Scan for the cell matching the given text and deliver its [x, y] coordinate at center. 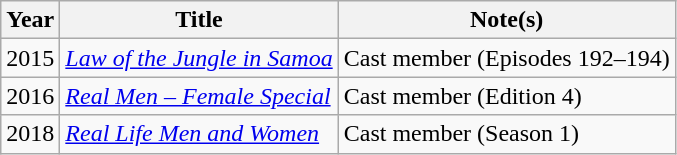
Real Life Men and Women [199, 134]
2018 [30, 134]
2015 [30, 58]
Cast member (Episodes 192–194) [506, 58]
Note(s) [506, 20]
Cast member (Season 1) [506, 134]
Year [30, 20]
Real Men – Female Special [199, 96]
Title [199, 20]
Cast member (Edition 4) [506, 96]
2016 [30, 96]
Law of the Jungle in Samoa [199, 58]
